From the cell containing the given text, extract its center point as [X, Y] coordinate. 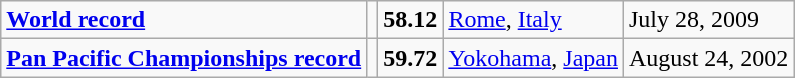
July 28, 2009 [708, 20]
Pan Pacific Championships record [184, 58]
59.72 [410, 58]
Rome, Italy [534, 20]
Yokohama, Japan [534, 58]
58.12 [410, 20]
August 24, 2002 [708, 58]
World record [184, 20]
